Capture the cell that displays the provided text and extract its (x, y) central coordinate. 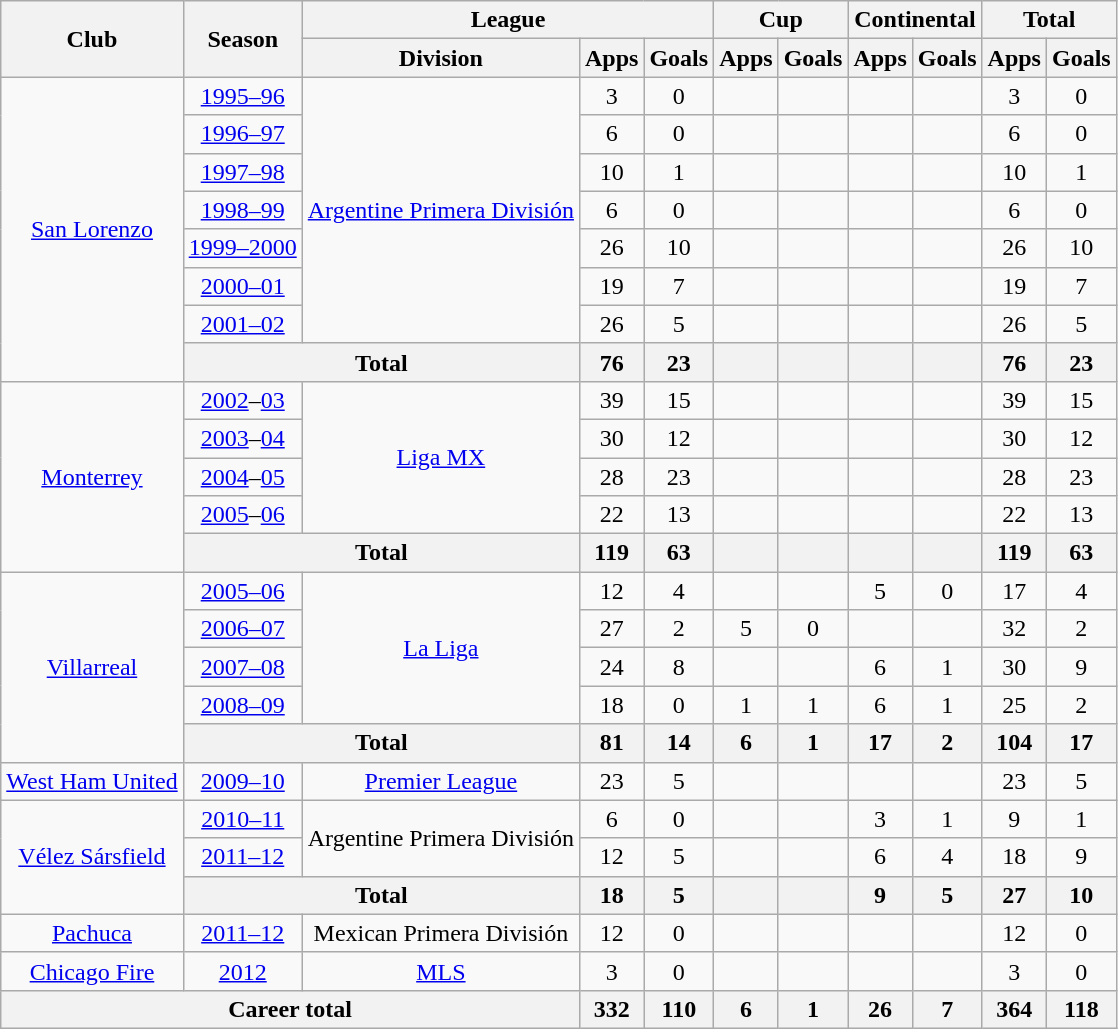
Career total (290, 1009)
2001–02 (242, 324)
2000–01 (242, 286)
118 (1081, 1009)
2004–05 (242, 477)
1995–96 (242, 96)
Villarreal (92, 667)
104 (1014, 743)
1996–97 (242, 134)
La Liga (440, 648)
2007–08 (242, 667)
2006–07 (242, 629)
1999–2000 (242, 248)
2012 (242, 971)
2002–03 (242, 400)
Continental (915, 20)
Liga MX (440, 457)
25 (1014, 705)
1998–99 (242, 210)
Season (242, 39)
24 (611, 667)
Monterrey (92, 476)
110 (679, 1009)
Premier League (440, 781)
2008–09 (242, 705)
San Lorenzo (92, 229)
League (508, 20)
14 (679, 743)
332 (611, 1009)
2010–11 (242, 819)
Vélez Sársfield (92, 857)
Pachuca (92, 933)
Division (440, 58)
Cup (781, 20)
8 (679, 667)
1997–98 (242, 172)
West Ham United (92, 781)
Chicago Fire (92, 971)
364 (1014, 1009)
2003–04 (242, 438)
2009–10 (242, 781)
Mexican Primera División (440, 933)
32 (1014, 629)
81 (611, 743)
MLS (440, 971)
Club (92, 39)
